From the cell containing the given text, extract its center point as [x, y] coordinate. 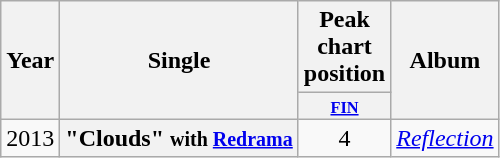
FIN [344, 106]
Reflection [445, 138]
Year [30, 60]
"Clouds" with Redrama [179, 138]
2013 [30, 138]
Peak chart position [344, 47]
Album [445, 60]
Single [179, 60]
4 [344, 138]
